Find where the given text appears and provide that cell's center as (x, y) coordinate. 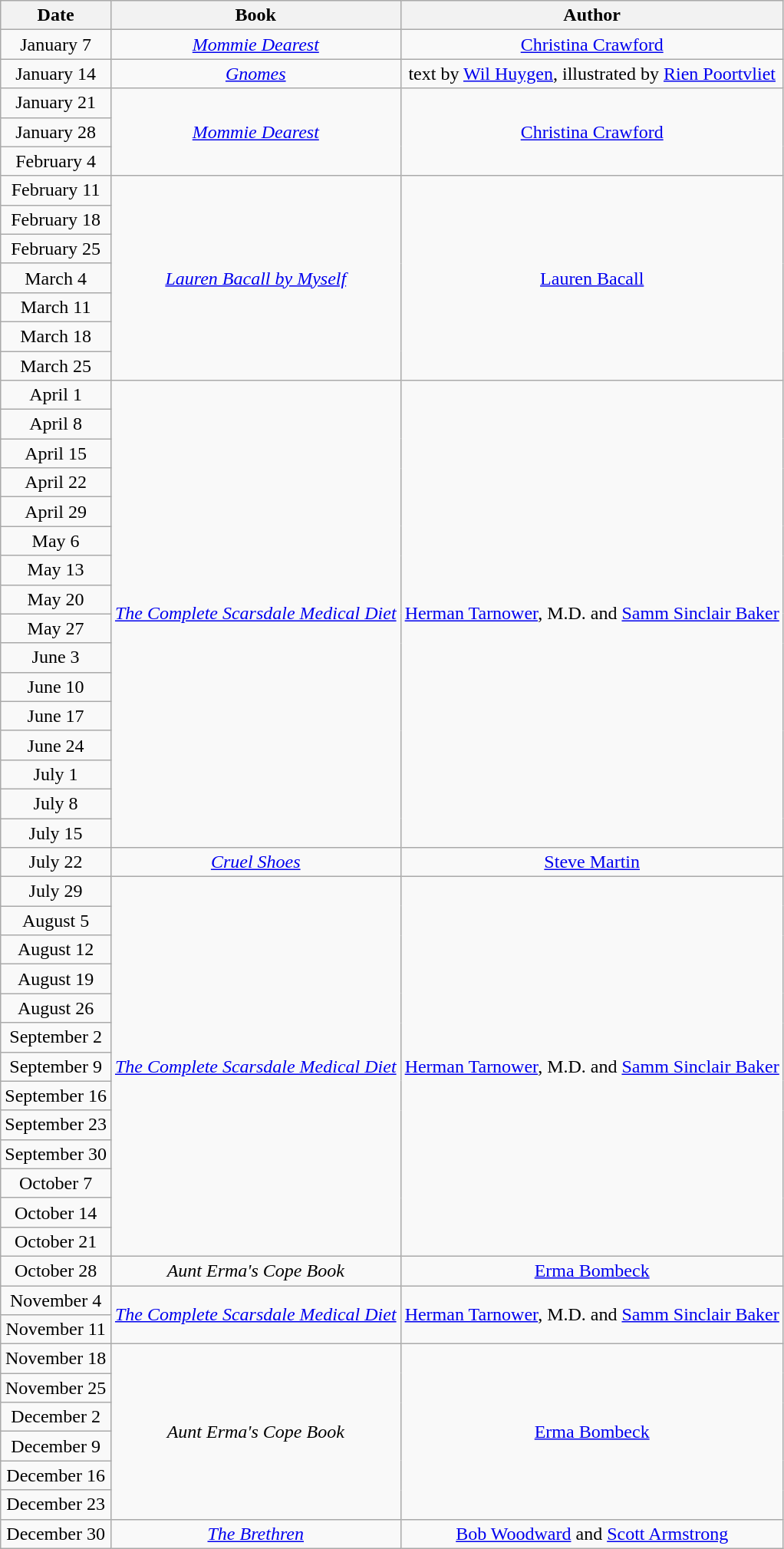
March 25 (56, 366)
June 3 (56, 658)
September 30 (56, 1154)
December 23 (56, 1505)
Gnomes (255, 74)
November 4 (56, 1300)
December 9 (56, 1446)
April 15 (56, 453)
text by Wil Huygen, illustrated by Rien Poortvliet (592, 74)
February 25 (56, 249)
Lauren Bacall by Myself (255, 278)
September 2 (56, 1037)
August 19 (56, 979)
April 8 (56, 424)
August 26 (56, 1008)
Steve Martin (592, 862)
The Brethren (255, 1534)
November 18 (56, 1359)
Cruel Shoes (255, 862)
July 29 (56, 891)
October 21 (56, 1241)
June 10 (56, 687)
April 29 (56, 512)
January 14 (56, 74)
December 16 (56, 1475)
March 11 (56, 307)
May 13 (56, 570)
March 4 (56, 278)
July 22 (56, 862)
September 9 (56, 1066)
July 1 (56, 774)
September 23 (56, 1125)
November 11 (56, 1330)
June 24 (56, 745)
May 27 (56, 628)
Date (56, 15)
September 16 (56, 1096)
June 17 (56, 716)
January 28 (56, 132)
Author (592, 15)
May 20 (56, 599)
August 12 (56, 950)
August 5 (56, 921)
November 25 (56, 1388)
February 18 (56, 219)
March 18 (56, 336)
December 30 (56, 1534)
January 7 (56, 44)
February 4 (56, 161)
Lauren Bacall (592, 278)
May 6 (56, 541)
Bob Woodward and Scott Armstrong (592, 1534)
January 21 (56, 103)
Book (255, 15)
October 28 (56, 1271)
October 7 (56, 1183)
April 1 (56, 395)
July 15 (56, 832)
December 2 (56, 1417)
February 11 (56, 190)
April 22 (56, 483)
October 14 (56, 1212)
July 8 (56, 803)
